From the cell containing the given text, extract its center point as [X, Y] coordinate. 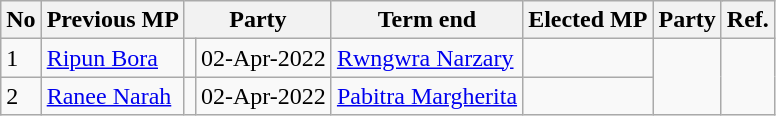
No [21, 20]
Pabitra Margherita [426, 96]
Ripun Bora [112, 58]
Elected MP [588, 20]
2 [21, 96]
1 [21, 58]
Ranee Narah [112, 96]
Previous MP [112, 20]
Rwngwra Narzary [426, 58]
Ref. [748, 20]
Term end [426, 20]
